Provide the (x, y) coordinate of the cell's center where the given text is located.  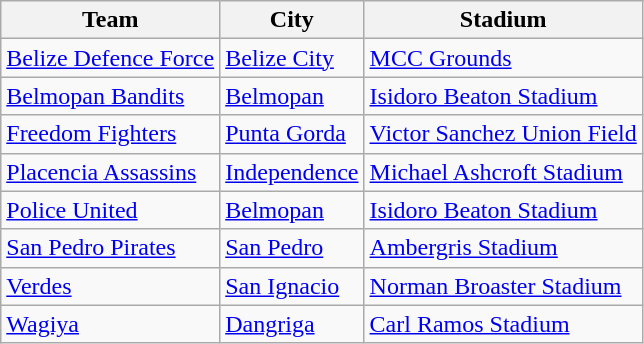
Placencia Assassins (110, 172)
Dangriga (292, 324)
San Pedro Pirates (110, 248)
San Pedro (292, 248)
Belize City (292, 58)
San Ignacio (292, 286)
Carl Ramos Stadium (503, 324)
MCC Grounds (503, 58)
City (292, 20)
Freedom Fighters (110, 134)
Victor Sanchez Union Field (503, 134)
Verdes (110, 286)
Team (110, 20)
Wagiya (110, 324)
Michael Ashcroft Stadium (503, 172)
Police United (110, 210)
Stadium (503, 20)
Punta Gorda (292, 134)
Ambergris Stadium (503, 248)
Belmopan Bandits (110, 96)
Norman Broaster Stadium (503, 286)
Belize Defence Force (110, 58)
Independence (292, 172)
